Provide the (X, Y) coordinate of the cell's center where the given text is located.  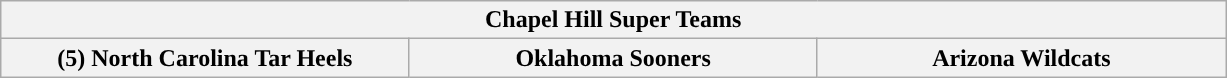
Chapel Hill Super Teams (614, 20)
Arizona Wildcats (1021, 58)
Oklahoma Sooners (613, 58)
(5) North Carolina Tar Heels (205, 58)
